Detect which cell encompasses the target text, then output its [X, Y] center coordinate. 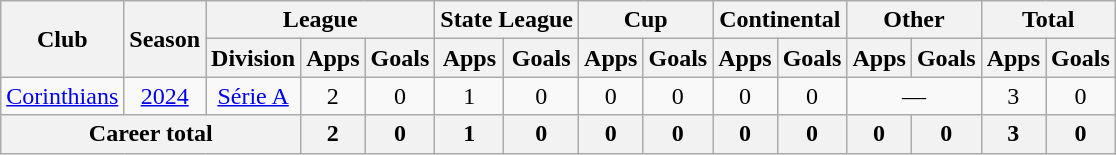
Division [254, 58]
2024 [165, 96]
Season [165, 39]
Série A [254, 96]
Other [914, 20]
Club [62, 39]
State League [507, 20]
League [320, 20]
Career total [151, 134]
Corinthians [62, 96]
— [914, 96]
Total [1048, 20]
Cup [646, 20]
Continental [780, 20]
